For the text-containing cell, return its midpoint in (x, y) coordinate format. 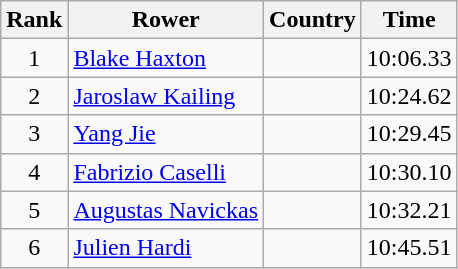
Yang Jie (166, 134)
Jaroslaw Kailing (166, 96)
6 (34, 248)
4 (34, 172)
Fabrizio Caselli (166, 172)
5 (34, 210)
10:45.51 (409, 248)
10:32.21 (409, 210)
Augustas Navickas (166, 210)
2 (34, 96)
1 (34, 58)
Blake Haxton (166, 58)
Country (313, 20)
Rower (166, 20)
10:06.33 (409, 58)
Rank (34, 20)
10:29.45 (409, 134)
3 (34, 134)
10:24.62 (409, 96)
10:30.10 (409, 172)
Julien Hardi (166, 248)
Time (409, 20)
